Identify which cell holds the provided text, then report its [X, Y] central coordinate. 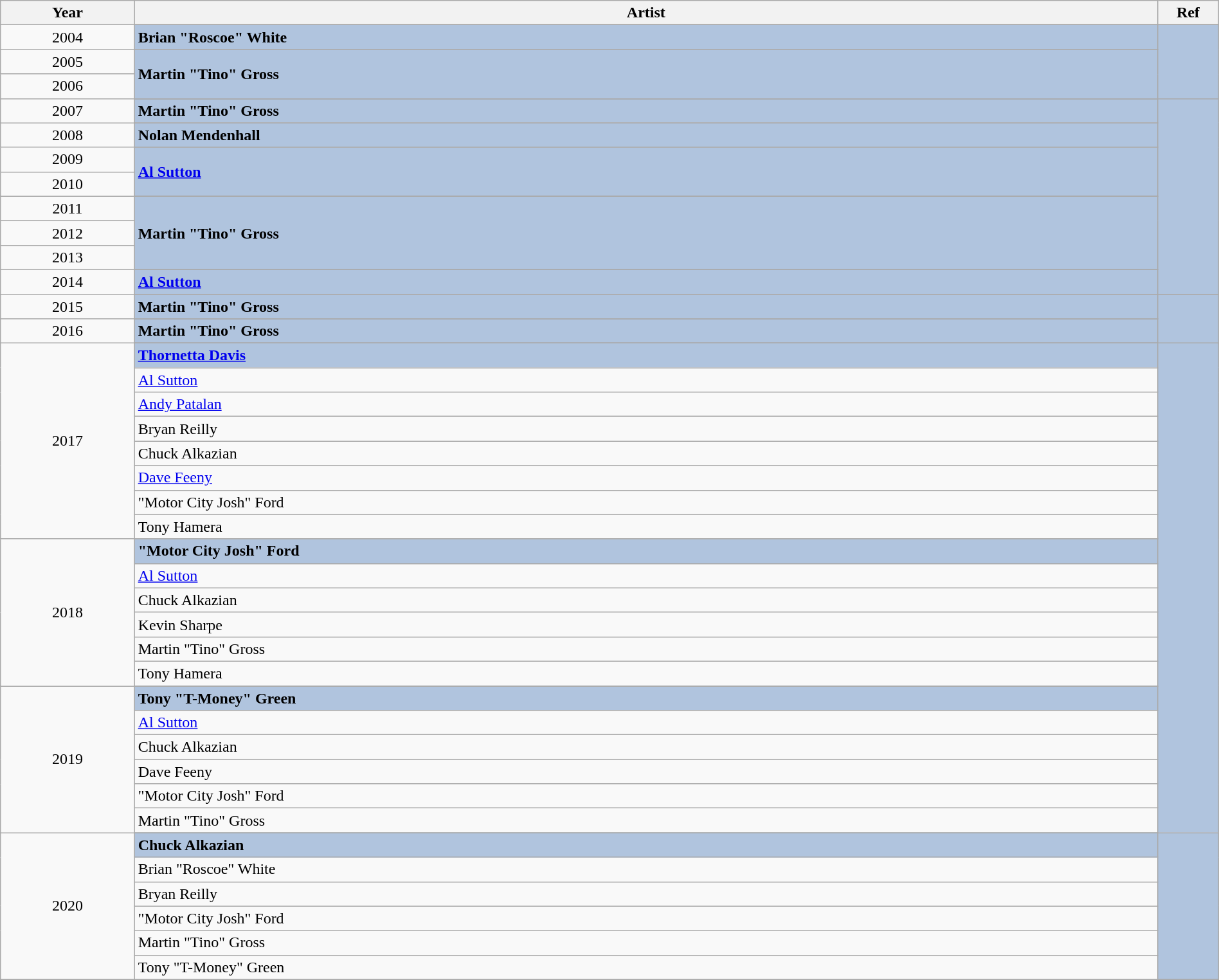
2018 [68, 612]
2012 [68, 233]
2015 [68, 307]
Ref [1188, 13]
2005 [68, 62]
2013 [68, 257]
2008 [68, 135]
2007 [68, 111]
2017 [68, 441]
Nolan Mendenhall [646, 135]
2010 [68, 184]
2014 [68, 282]
Kevin Sharpe [646, 624]
2009 [68, 159]
Year [68, 13]
Andy Patalan [646, 404]
2004 [68, 37]
Thornetta Davis [646, 356]
2006 [68, 86]
2016 [68, 331]
2020 [68, 906]
2019 [68, 759]
2011 [68, 208]
Artist [646, 13]
